Return [x, y] of the center of cell containing provided text 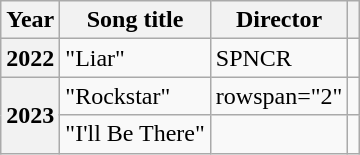
"Liar" [135, 58]
Song title [135, 20]
2023 [30, 115]
Year [30, 20]
"Rockstar" [135, 96]
SPNCR [279, 58]
2022 [30, 58]
rowspan="2" [279, 96]
"I'll Be There" [135, 134]
Director [279, 20]
